Return (x, y) of the center of cell containing provided text 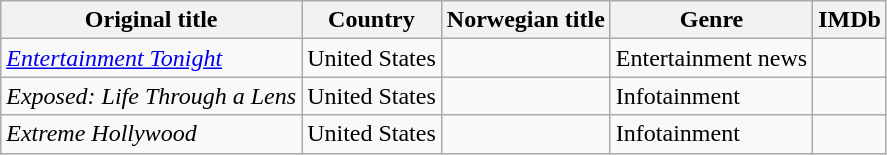
Country (372, 20)
Norwegian title (526, 20)
Genre (711, 20)
Extreme Hollywood (152, 134)
IMDb (850, 20)
Entertainment news (711, 58)
Original title (152, 20)
Entertainment Tonight (152, 58)
Exposed: Life Through a Lens (152, 96)
